Scan for the cell matching the given text and deliver its [x, y] coordinate at center. 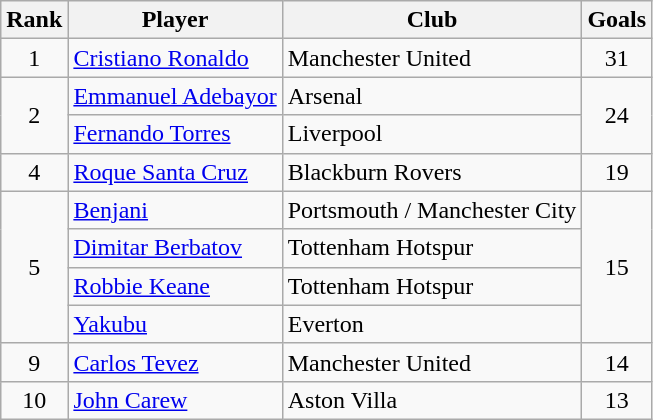
Everton [432, 324]
Aston Villa [432, 400]
13 [617, 400]
10 [34, 400]
Player [175, 20]
9 [34, 362]
Liverpool [432, 134]
Club [432, 20]
19 [617, 172]
Portsmouth / Manchester City [432, 210]
14 [617, 362]
5 [34, 267]
Benjani [175, 210]
Carlos Tevez [175, 362]
Yakubu [175, 324]
Blackburn Rovers [432, 172]
31 [617, 58]
Fernando Torres [175, 134]
Dimitar Berbatov [175, 248]
1 [34, 58]
Rank [34, 20]
Goals [617, 20]
Cristiano Ronaldo [175, 58]
Robbie Keane [175, 286]
Roque Santa Cruz [175, 172]
2 [34, 115]
Arsenal [432, 96]
John Carew [175, 400]
15 [617, 267]
4 [34, 172]
Emmanuel Adebayor [175, 96]
24 [617, 115]
